Find where the given text appears and provide that cell's center as [X, Y] coordinate. 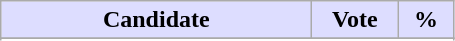
Vote [355, 20]
Candidate [156, 20]
% [426, 20]
